Identify which cell holds the provided text, then report its (x, y) central coordinate. 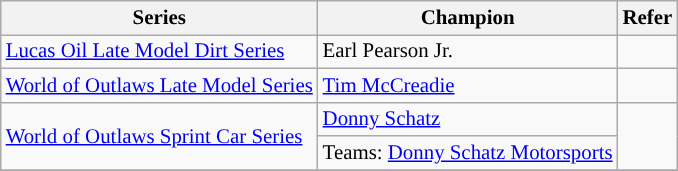
Series (160, 18)
World of Outlaws Late Model Series (160, 85)
Champion (468, 18)
Earl Pearson Jr. (468, 51)
Tim McCreadie (468, 85)
Donny Schatz (468, 119)
Lucas Oil Late Model Dirt Series (160, 51)
Refer (648, 18)
World of Outlaws Sprint Car Series (160, 136)
Teams: Donny Schatz Motorsports (468, 153)
